Find where the given text appears and provide that cell's center as [X, Y] coordinate. 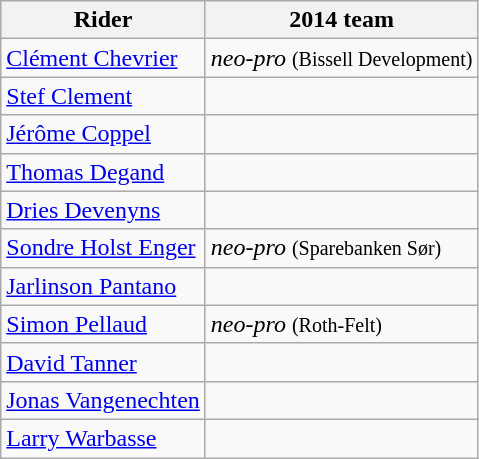
Simon Pellaud [104, 324]
David Tanner [104, 362]
Jarlinson Pantano [104, 286]
neo-pro (Sparebanken Sør) [342, 248]
Thomas Degand [104, 172]
Stef Clement [104, 96]
Clément Chevrier [104, 58]
Jonas Vangenechten [104, 400]
Sondre Holst Enger [104, 248]
Jérôme Coppel [104, 134]
2014 team [342, 20]
neo-pro (Roth-Felt) [342, 324]
Rider [104, 20]
neo-pro (Bissell Development) [342, 58]
Larry Warbasse [104, 438]
Dries Devenyns [104, 210]
